Extract the (x, y) coordinate from the center of the cell holding the provided text.  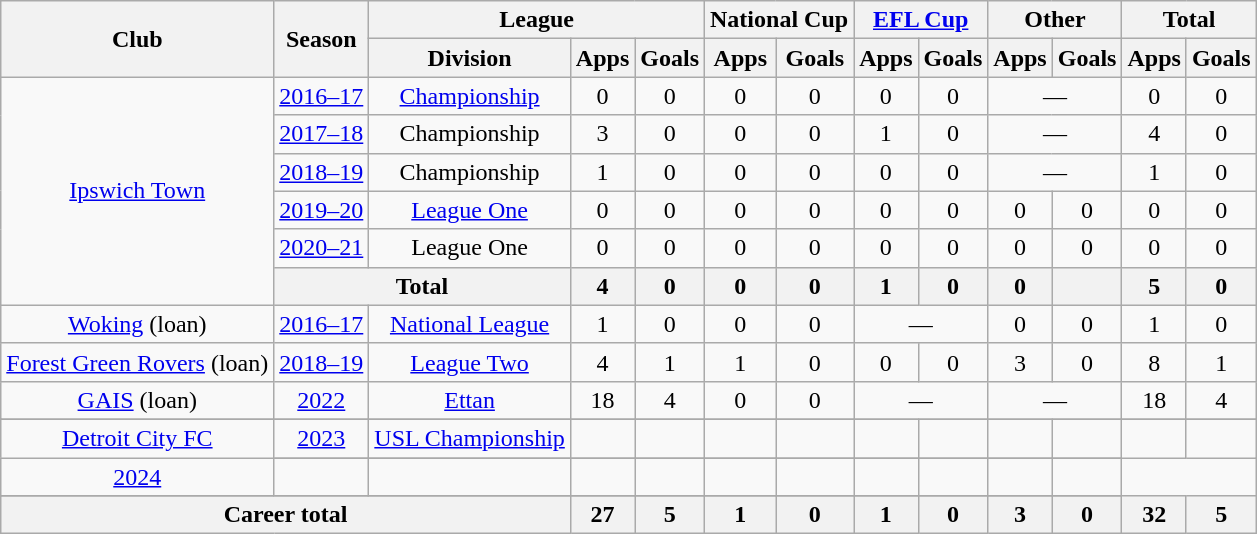
EFL Cup (921, 20)
2019–20 (322, 210)
Club (138, 39)
2017–18 (322, 134)
USL Championship (470, 438)
Other (1055, 20)
Woking (loan) (138, 324)
GAIS (loan) (138, 400)
Forest Green Rovers (loan) (138, 362)
National Cup (780, 20)
Ipswich Town (138, 191)
Division (470, 58)
2020–21 (322, 248)
2023 (322, 438)
Detroit City FC (138, 438)
Career total (286, 515)
32 (1154, 515)
National League (470, 324)
27 (602, 515)
8 (1154, 362)
2022 (322, 400)
Ettan (470, 400)
League Two (470, 362)
2024 (138, 477)
League (537, 20)
Season (322, 39)
